Provide the [X, Y] coordinate of the cell's center where the given text is located.  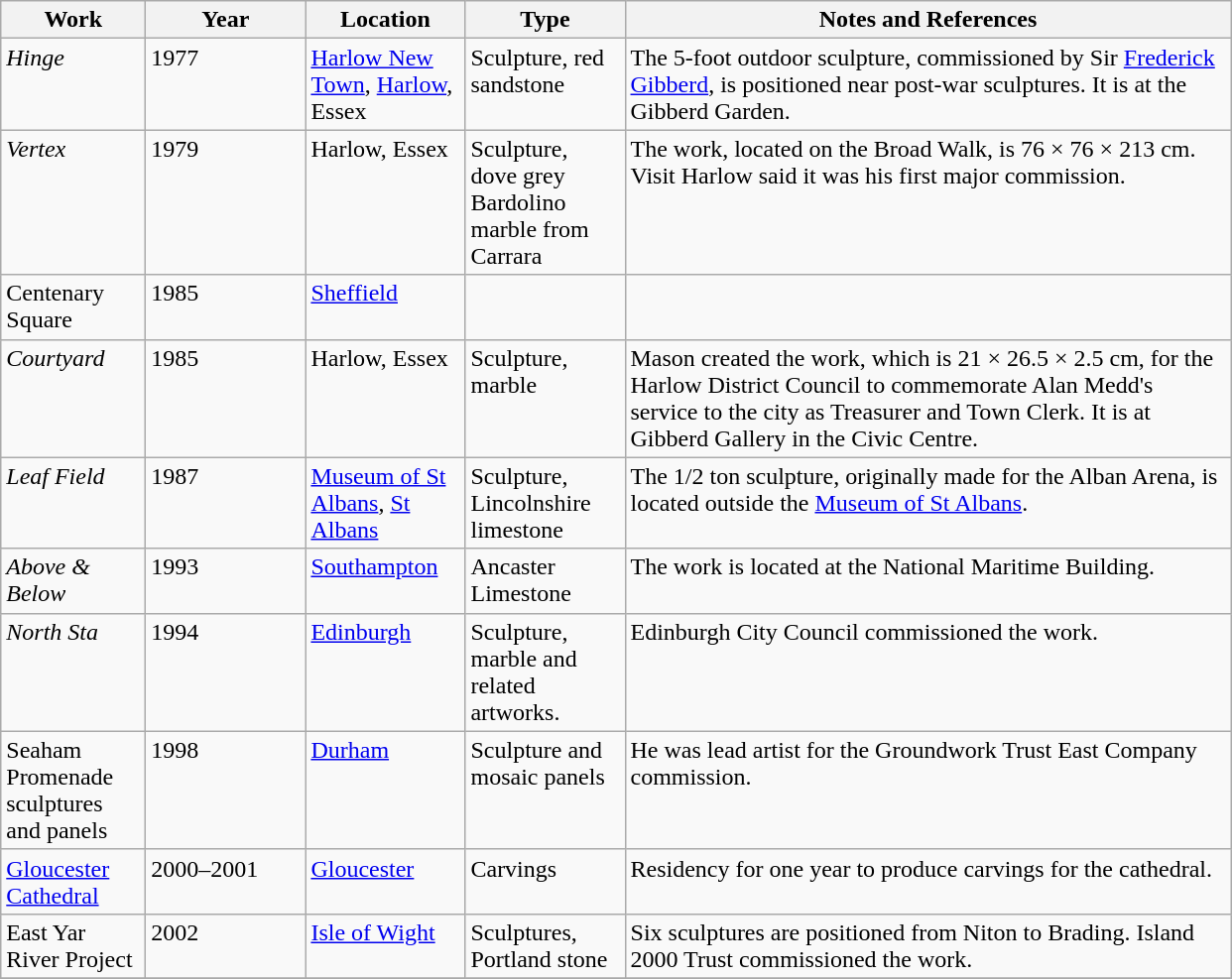
Centenary Square [73, 307]
He was lead artist for the Groundwork Trust East Company commission. [928, 790]
The 1/2 ton sculpture, originally made for the Alban Arena, is located outside the Museum of St Albans. [928, 503]
1987 [226, 503]
Type [546, 20]
Southampton [385, 581]
Harlow New Town, Harlow, Essex [385, 84]
1994 [226, 673]
Leaf Field [73, 503]
Location [385, 20]
Notes and References [928, 20]
The 5-foot outdoor sculpture, commissioned by Sir Frederick Gibberd, is positioned near post-war sculptures. It is at the Gibberd Garden. [928, 84]
Edinburgh [385, 673]
Sculpture, red sandstone [546, 84]
The work, located on the Broad Walk, is 76 × 76 × 213 cm. Visit Harlow said it was his first major commission. [928, 202]
Gloucester Cathedral [73, 881]
Sheffield [385, 307]
Durham [385, 790]
Sculpture, marble and related artworks. [546, 673]
Museum of St Albans, St Albans [385, 503]
Above & Below [73, 581]
Gloucester [385, 881]
Year [226, 20]
1998 [226, 790]
East Yar River Project [73, 946]
Hinge [73, 84]
Ancaster Limestone [546, 581]
Edinburgh City Council commissioned the work. [928, 673]
Carvings [546, 881]
Sculptures, Portland stone [546, 946]
Sculpture and mosaic panels [546, 790]
1993 [226, 581]
2000–2001 [226, 881]
Sculpture, Lincolnshire limestone [546, 503]
The work is located at the National Maritime Building. [928, 581]
Courtyard [73, 399]
Sculpture, marble [546, 399]
Work [73, 20]
Seaham Promenade sculptures and panels [73, 790]
Six sculptures are positioned from Niton to Brading. Island 2000 Trust commissioned the work. [928, 946]
Isle of Wight [385, 946]
1977 [226, 84]
Sculpture, dove grey Bardolino marble from Carrara [546, 202]
2002 [226, 946]
1979 [226, 202]
Residency for one year to produce carvings for the cathedral. [928, 881]
Vertex [73, 202]
North Sta [73, 673]
